Return the [X, Y] coordinate for the center point of the cell that contains the specified text.  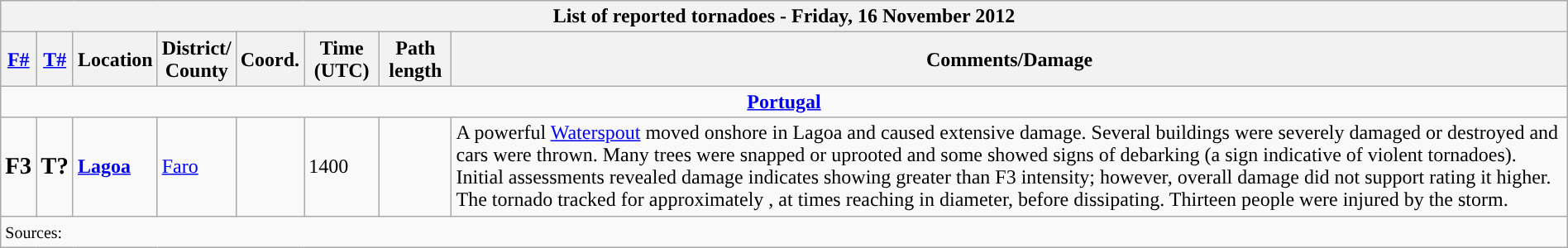
Comments/Damage [1009, 60]
1400 [342, 167]
Faro [197, 167]
List of reported tornadoes - Friday, 16 November 2012 [784, 17]
Sources: [784, 231]
F3 [18, 167]
Path length [415, 60]
Portugal [784, 102]
Coord. [270, 60]
District/County [197, 60]
Time (UTC) [342, 60]
F# [18, 60]
T? [55, 167]
Location [115, 60]
Lagoa [115, 167]
T# [55, 60]
